Provide the (x, y) coordinate of the cell's center where the given text is located.  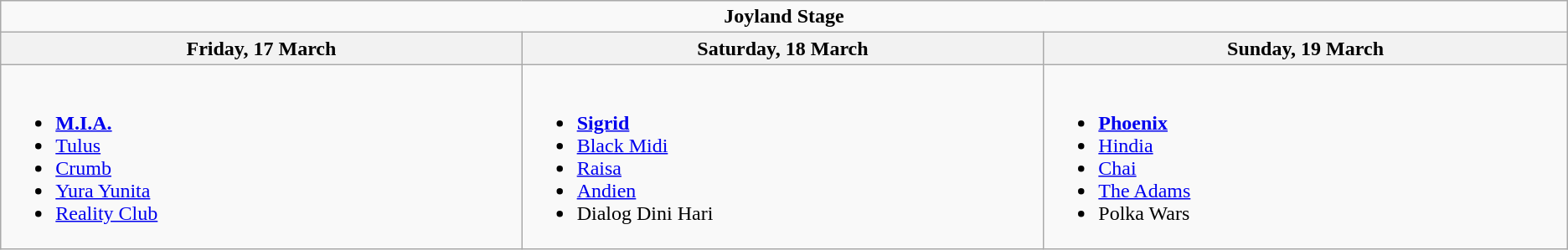
SigridBlack MidiRaisaAndienDialog Dini Hari (782, 157)
Friday, 17 March (261, 48)
PhoenixHindiaChaiThe AdamsPolka Wars (1305, 157)
Sunday, 19 March (1305, 48)
Saturday, 18 March (782, 48)
Joyland Stage (784, 17)
M.I.A.TulusCrumbYura YunitaReality Club (261, 157)
